Determine the [X, Y] coordinate at the center of the cell enclosing the given text.  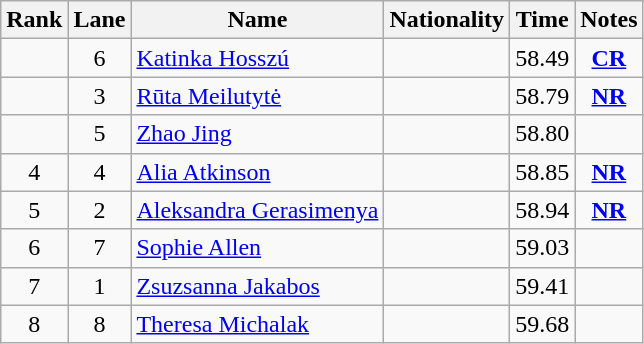
1 [100, 286]
Nationality [447, 20]
Lane [100, 20]
Theresa Michalak [258, 324]
Notes [609, 20]
Aleksandra Gerasimenya [258, 210]
58.79 [542, 96]
59.68 [542, 324]
Name [258, 20]
59.41 [542, 286]
2 [100, 210]
Rūta Meilutytė [258, 96]
58.49 [542, 58]
58.80 [542, 134]
Alia Atkinson [258, 172]
58.85 [542, 172]
CR [609, 58]
Time [542, 20]
59.03 [542, 248]
Zhao Jing [258, 134]
58.94 [542, 210]
Rank [34, 20]
3 [100, 96]
Zsuzsanna Jakabos [258, 286]
Katinka Hosszú [258, 58]
Sophie Allen [258, 248]
